Locate the cell with the specified text and output its [x, y] center coordinate. 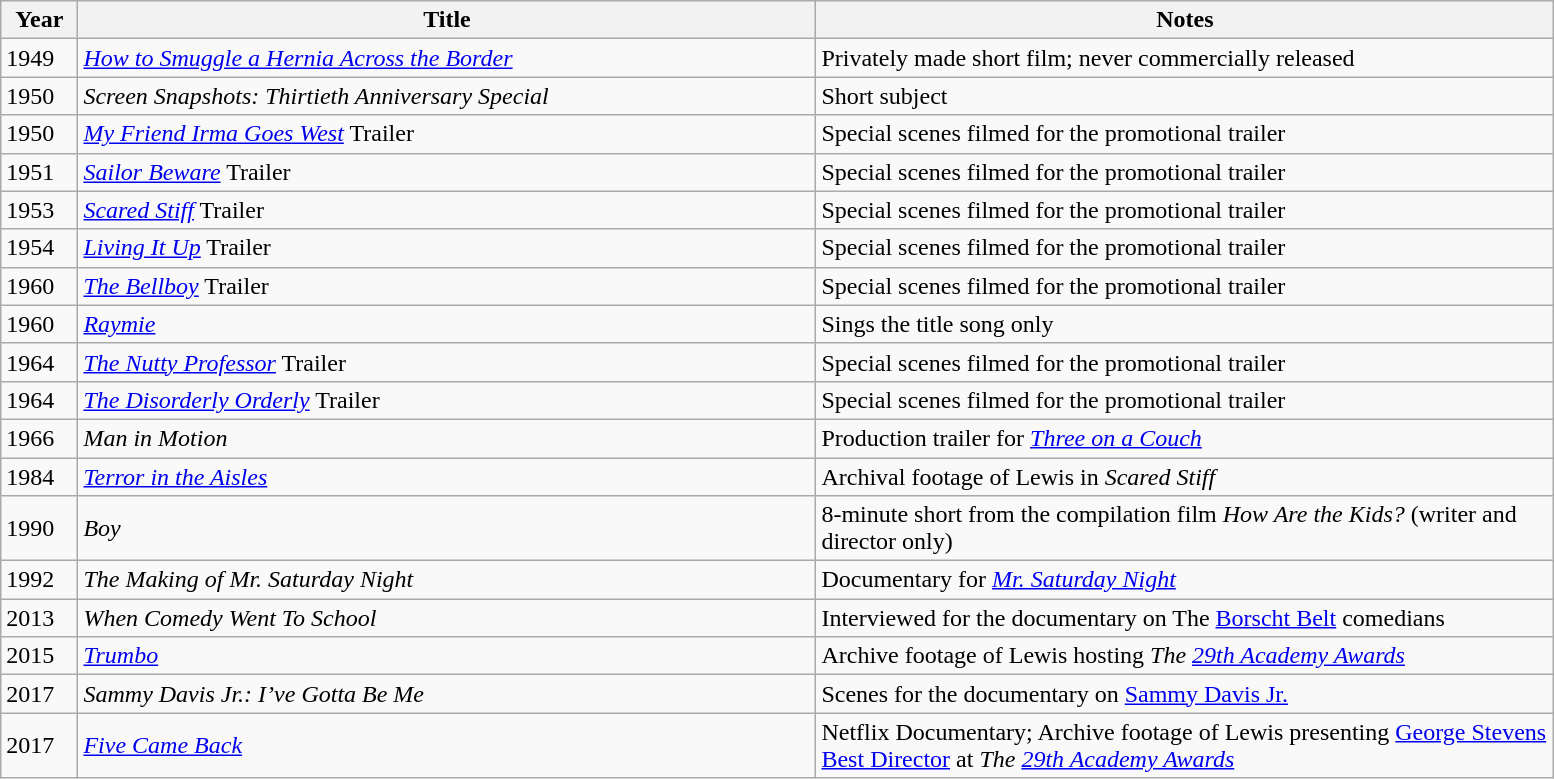
8-minute short from the compilation film How Are the Kids? (writer and director only) [1185, 528]
Privately made short film; never commercially released [1185, 58]
Short subject [1185, 96]
2013 [40, 618]
1990 [40, 528]
The Making of Mr. Saturday Night [447, 580]
1984 [40, 477]
Sammy Davis Jr.: I’ve Gotta Be Me [447, 694]
Scared Stiff Trailer [447, 210]
2015 [40, 656]
Trumbo [447, 656]
Living It Up Trailer [447, 248]
My Friend Irma Goes West Trailer [447, 134]
1949 [40, 58]
Production trailer for Three on a Couch [1185, 438]
Boy [447, 528]
1992 [40, 580]
Notes [1185, 20]
Man in Motion [447, 438]
Scenes for the documentary on Sammy Davis Jr. [1185, 694]
1953 [40, 210]
The Bellboy Trailer [447, 286]
Netflix Documentary; Archive footage of Lewis presenting George Stevens Best Director at The 29th Academy Awards [1185, 746]
Sings the title song only [1185, 324]
Terror in the Aisles [447, 477]
Screen Snapshots: Thirtieth Anniversary Special [447, 96]
Archival footage of Lewis in Scared Stiff [1185, 477]
How to Smuggle a Hernia Across the Border [447, 58]
1951 [40, 172]
The Disorderly Orderly Trailer [447, 400]
Archive footage of Lewis hosting The 29th Academy Awards [1185, 656]
The Nutty Professor Trailer [447, 362]
Title [447, 20]
Interviewed for the documentary on The Borscht Belt comedians [1185, 618]
When Comedy Went To School [447, 618]
Documentary for Mr. Saturday Night [1185, 580]
Raymie [447, 324]
Sailor Beware Trailer [447, 172]
1954 [40, 248]
Year [40, 20]
Five Came Back [447, 746]
1966 [40, 438]
